Provide the [X, Y] coordinate of the cell's center where the given text is located.  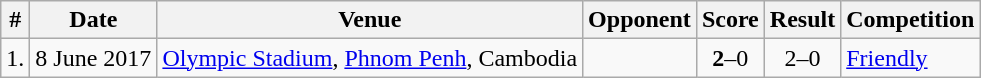
# [16, 20]
Opponent [640, 20]
Friendly [910, 58]
Score [730, 20]
Olympic Stadium, Phnom Penh, Cambodia [370, 58]
Venue [370, 20]
8 June 2017 [94, 58]
1. [16, 58]
Result [802, 20]
Competition [910, 20]
Date [94, 20]
